Scan for the cell matching the given text and deliver its [x, y] coordinate at center. 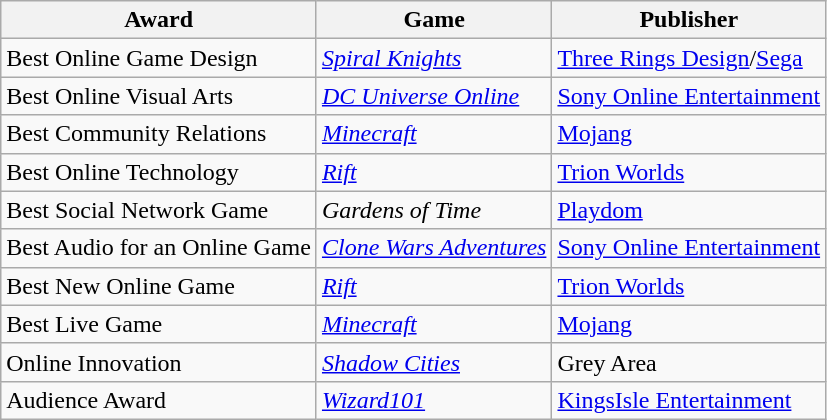
Award [159, 20]
Playdom [689, 210]
Best Online Visual Arts [159, 96]
Grey Area [689, 362]
DC Universe Online [434, 96]
Spiral Knights [434, 58]
Clone Wars Adventures [434, 248]
Shadow Cities [434, 362]
Best Online Technology [159, 172]
Audience Award [159, 400]
Online Innovation [159, 362]
Wizard101 [434, 400]
Best Live Game [159, 324]
Gardens of Time [434, 210]
Game [434, 20]
KingsIsle Entertainment [689, 400]
Best Audio for an Online Game [159, 248]
Best Social Network Game [159, 210]
Publisher [689, 20]
Best Online Game Design [159, 58]
Best New Online Game [159, 286]
Three Rings Design/Sega [689, 58]
Best Community Relations [159, 134]
